Provide the (X, Y) coordinate of the cell's center where the given text is located.  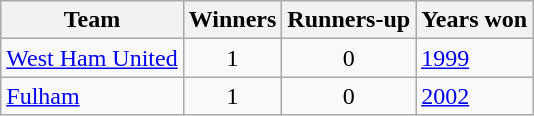
Winners (232, 20)
Years won (474, 20)
Fulham (92, 96)
Team (92, 20)
2002 (474, 96)
Runners-up (349, 20)
West Ham United (92, 58)
1999 (474, 58)
